Scan for the cell matching the given text and deliver its (X, Y) coordinate at center. 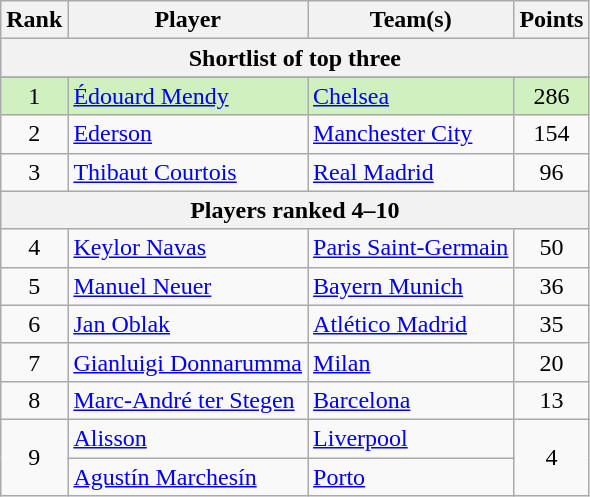
7 (34, 362)
Keylor Navas (188, 248)
50 (552, 248)
Manchester City (411, 134)
Shortlist of top three (295, 58)
Manuel Neuer (188, 286)
Atlético Madrid (411, 324)
Alisson (188, 438)
13 (552, 400)
Ederson (188, 134)
3 (34, 172)
Jan Oblak (188, 324)
Chelsea (411, 96)
20 (552, 362)
1 (34, 96)
Bayern Munich (411, 286)
Players ranked 4–10 (295, 210)
Thibaut Courtois (188, 172)
Player (188, 20)
Agustín Marchesín (188, 477)
Liverpool (411, 438)
9 (34, 457)
Marc-André ter Stegen (188, 400)
Points (552, 20)
Real Madrid (411, 172)
Milan (411, 362)
2 (34, 134)
286 (552, 96)
96 (552, 172)
6 (34, 324)
Rank (34, 20)
8 (34, 400)
Team(s) (411, 20)
Édouard Mendy (188, 96)
36 (552, 286)
Barcelona (411, 400)
Gianluigi Donnarumma (188, 362)
35 (552, 324)
5 (34, 286)
154 (552, 134)
Porto (411, 477)
Paris Saint-Germain (411, 248)
